Output the [x, y] coordinate of the center of the cell containing the given text.  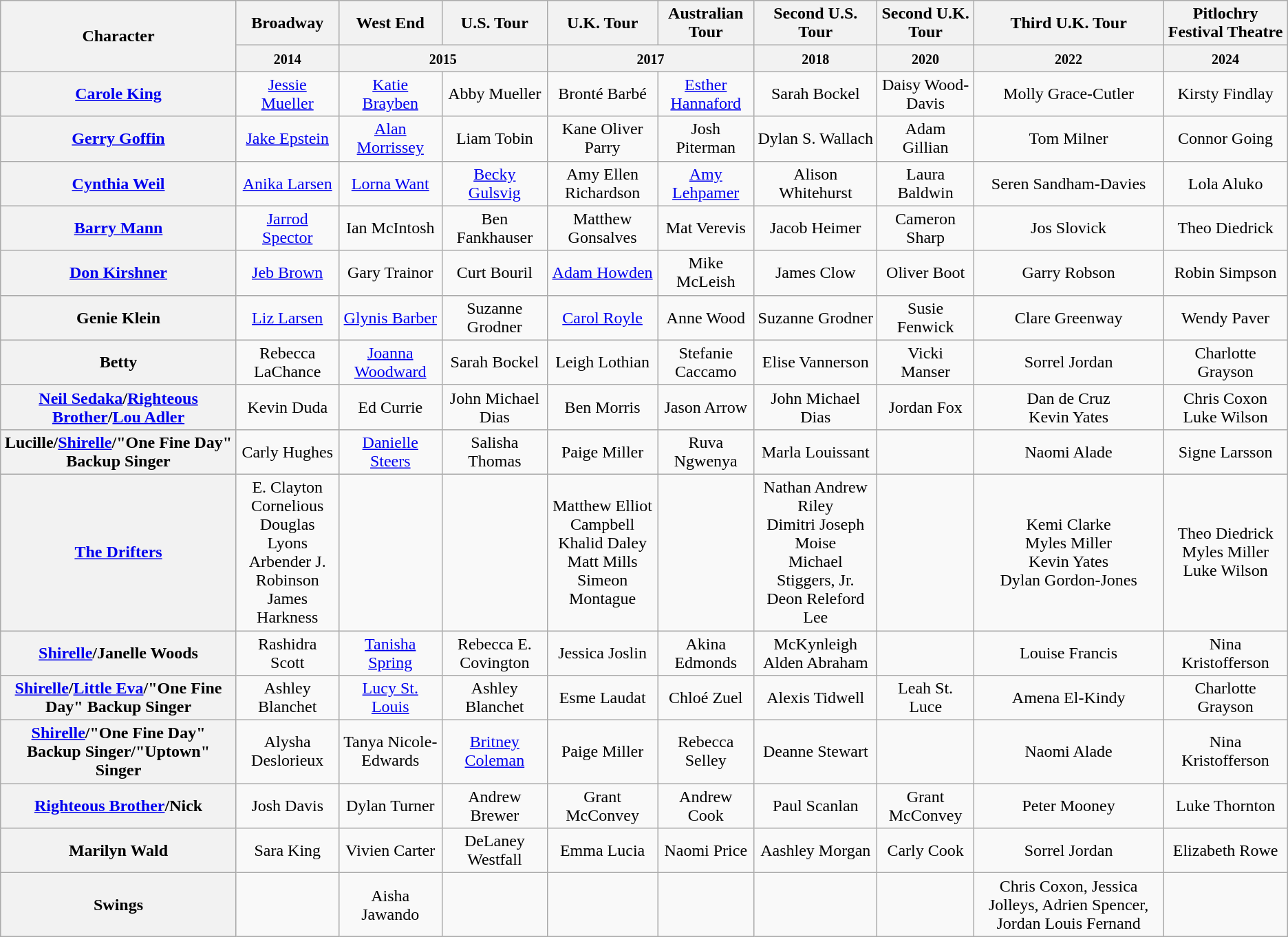
Ruva Ngwenya [706, 451]
Louise Francis [1069, 652]
Kane Oliver Parry [603, 139]
Nathan Andrew Riley Dimitri Joseph Moise Michael Stiggers, Jr. Deon Releford Lee [816, 552]
Joanna Woodward [390, 362]
Anika Larsen [288, 183]
Shirelle/Janelle Woods [118, 652]
Chloé Zuel [706, 698]
Jessica Joslin [603, 652]
Neil Sedaka/Righteous Brother/Lou Adler [118, 407]
Character [118, 36]
Sara King [288, 850]
Dylan S. Wallach [816, 139]
Molly Grace-Cutler [1069, 94]
Glynis Barber [390, 318]
Ian McIntosh [390, 228]
2024 [1225, 58]
Peter Mooney [1069, 806]
Rebecca LaChance [288, 362]
Righteous Brother/Nick [118, 806]
Marla Louissant [816, 451]
Alexis Tidwell [816, 698]
Danielle Steers [390, 451]
Kirsty Findlay [1225, 94]
Emma Lucia [603, 850]
Shirelle/Little Eva/"One Fine Day" Backup Singer [118, 698]
Elise Vannerson [816, 362]
Daisy Wood-Davis [925, 94]
Gerry Goffin [118, 139]
McKynleigh Alden Abraham [816, 652]
Swings [118, 905]
Signe Larsson [1225, 451]
Anne Wood [706, 318]
Luke Thornton [1225, 806]
Josh Davis [288, 806]
Theo Diedrick [1225, 228]
Elizabeth Rowe [1225, 850]
Lola Aluko [1225, 183]
Adam Howden [603, 272]
2015 [443, 58]
Laura Baldwin [925, 183]
Aisha Jawando [390, 905]
Garry Robson [1069, 272]
Connor Going [1225, 139]
Australian Tour [706, 23]
Ben Morris [603, 407]
Rashidra Scott [288, 652]
Adam Gillian [925, 139]
Jordan Fox [925, 407]
2022 [1069, 58]
Carole King [118, 94]
DeLaney Westfall [494, 850]
Cynthia Weil [118, 183]
Second U.S. Tour [816, 23]
Betty [118, 362]
Mike McLeish [706, 272]
Matthew Elliot CampbellKhalid DaleyMatt MillsSimeon Montague [603, 552]
E. Clayton CorneliousDouglas LyonsArbender J. RobinsonJames Harkness [288, 552]
Lorna Want [390, 183]
Carol Royle [603, 318]
Leigh Lothian [603, 362]
Katie Brayben [390, 94]
Chris Coxon, Jessica Jolleys, Adrien Spencer, Jordan Louis Fernand [1069, 905]
Dan de Cruz Kevin Yates [1069, 407]
Paul Scanlan [816, 806]
2020 [925, 58]
Alan Morrissey [390, 139]
Shirelle/"One Fine Day" Backup Singer/"Uptown" Singer [118, 752]
Bronté Barbé [603, 94]
U.S. Tour [494, 23]
Carly Hughes [288, 451]
Jacob Heimer [816, 228]
Rebecca Selley [706, 752]
Pitlochry Festival Theatre [1225, 23]
Aashley Morgan [816, 850]
Kemi Clarke Myles Miller Kevin Yates Dylan Gordon-Jones [1069, 552]
Lucy St. Louis [390, 698]
Wendy Paver [1225, 318]
Jessie Mueller [288, 94]
Esme Laudat [603, 698]
Andrew Cook [706, 806]
Broadway [288, 23]
Tom Milner [1069, 139]
Esther Hannaford [706, 94]
2018 [816, 58]
Kevin Duda [288, 407]
2014 [288, 58]
Third U.K. Tour [1069, 23]
Lucille/Shirelle/"One Fine Day" Backup Singer [118, 451]
Oliver Boot [925, 272]
Robin Simpson [1225, 272]
Matthew Gonsalves [603, 228]
The Drifters [118, 552]
Jeb Brown [288, 272]
U.K. Tour [603, 23]
Leah St. Luce [925, 698]
Rebecca E. Covington [494, 652]
Deanne Stewart [816, 752]
Carly Cook [925, 850]
Don Kirshner [118, 272]
Alysha Deslorieux [288, 752]
Salisha Thomas [494, 451]
Gary Trainor [390, 272]
Alison Whitehurst [816, 183]
Britney Coleman [494, 752]
Tanya Nicole-Edwards [390, 752]
Tanisha Spring [390, 652]
Becky Gulsvig [494, 183]
Theo Diedrick Myles Miller Luke Wilson [1225, 552]
Marilyn Wald [118, 850]
Ed Currie [390, 407]
Barry Mann [118, 228]
James Clow [816, 272]
2017 [650, 58]
Amy Lehpamer [706, 183]
Dylan Turner [390, 806]
Josh Piterman [706, 139]
Liam Tobin [494, 139]
Jason Arrow [706, 407]
Jarrod Spector [288, 228]
Mat Verevis [706, 228]
Andrew Brewer [494, 806]
Cameron Sharp [925, 228]
Naomi Price [706, 850]
Curt Bouril [494, 272]
West End [390, 23]
Chris Coxon Luke Wilson [1225, 407]
Seren Sandham-Davies [1069, 183]
Stefanie Caccamo [706, 362]
Vivien Carter [390, 850]
Susie Fenwick [925, 318]
Second U.K. Tour [925, 23]
Amena El-Kindy [1069, 698]
Genie Klein [118, 318]
Liz Larsen [288, 318]
Jos Slovick [1069, 228]
Ben Fankhauser [494, 228]
Clare Greenway [1069, 318]
Vicki Manser [925, 362]
Amy Ellen Richardson [603, 183]
Abby Mueller [494, 94]
Jake Epstein [288, 139]
Akina Edmonds [706, 652]
